Find where the given text appears and provide that cell's center as [x, y] coordinate. 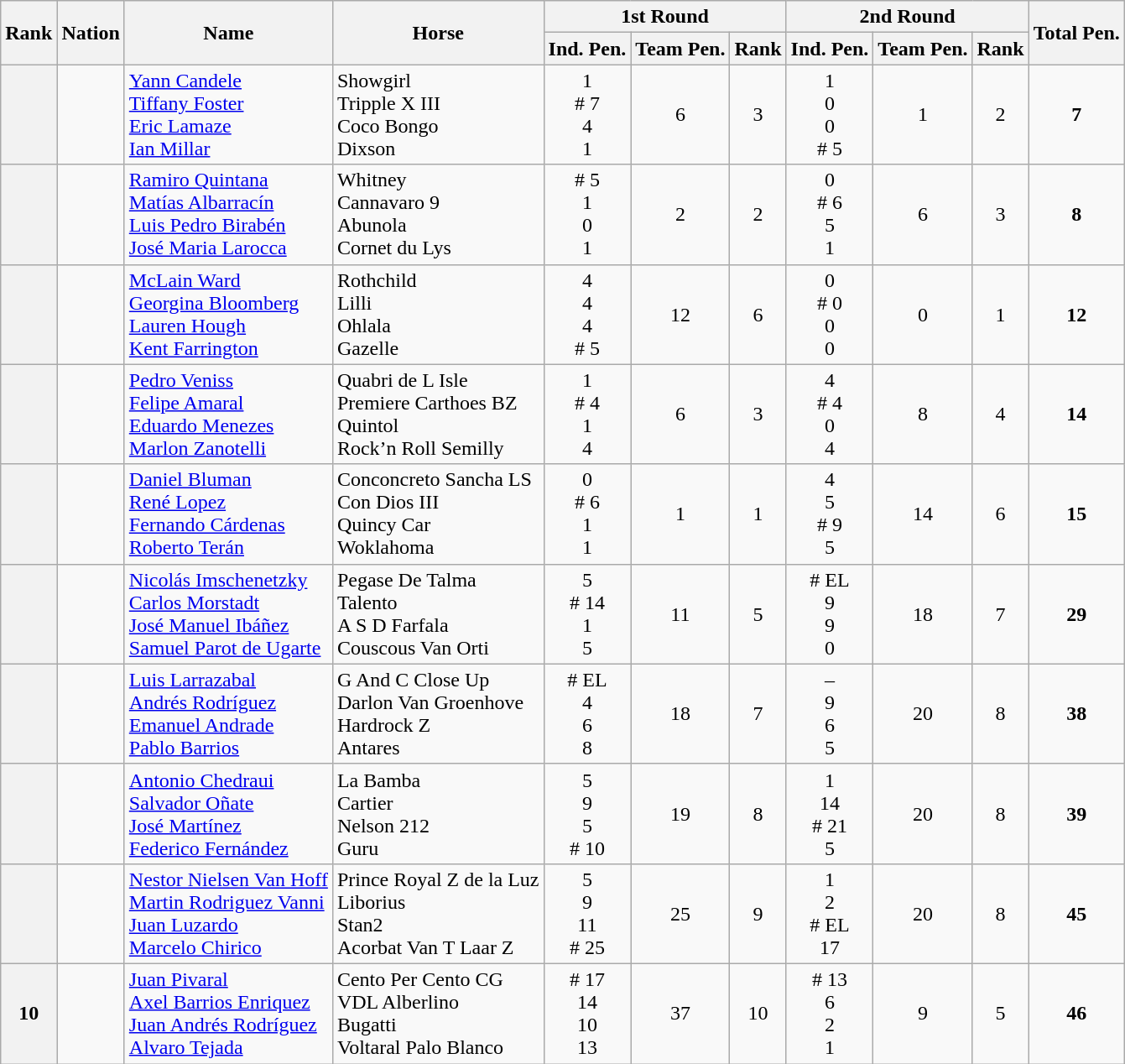
5# 1415 [587, 614]
0# 00 0 [830, 314]
1# 414 [587, 415]
15 [1076, 514]
– 965 [830, 713]
Quabri de L IslePremiere Carthoes BZ QuintolRock’n Roll Semilly [438, 415]
0 [923, 314]
38 [1076, 713]
100 # 5 [830, 114]
25 [680, 913]
Pegase De TalmaTalentoA S D FarfalaCouscous Van Orti [438, 614]
WhitneyCannavaro 9AbunolaCornet du Lys [438, 215]
# EL468 [587, 713]
0# 65 1 [830, 215]
RothchildLilliOhlalaGazelle [438, 314]
Antonio ChedrauiSalvador OñateJosé MartínezFederico Fernández [228, 814]
# EL990 [830, 614]
G And C Close UpDarlon Van GroenhoveHardrock ZAntares [438, 713]
595# 10 [587, 814]
1 14# 215 [830, 814]
# 13 621 [830, 1014]
Luis LarrazabalAndrés RodríguezEmanuel AndradePablo Barrios [228, 713]
ShowgirlTripple X IIICoco BongoDixson [438, 114]
4# 40 4 [830, 415]
Nestor Nielsen Van HoffMartin Rodriguez VanniJuan LuzardoMarcelo Chirico [228, 913]
Daniel BlumanRené LopezFernando CárdenasRoberto Terán [228, 514]
2nd Round [908, 17]
37 [680, 1014]
Yann CandeleTiffany FosterEric LamazeIan Millar [228, 114]
Nation [91, 33]
19 [680, 814]
Ramiro QuintanaMatías AlbarracínLuis Pedro BirabénJosé Maria Larocca [228, 215]
1st Round [664, 17]
Nicolás ImschenetzkyCarlos MorstadtJosé Manuel IbáñezSamuel Parot de Ugarte [228, 614]
444# 5 [587, 314]
Horse [438, 33]
39 [1076, 814]
McLain WardGeorgina BloombergLauren HoughKent Farrington [228, 314]
Juan PivaralAxel Barrios EnriquezJuan Andrés RodríguezAlvaro Tejada [228, 1014]
Cento Per Cento CGVDL AlberlinoBugattiVoltaral Palo Blanco [438, 1014]
0# 611 [587, 514]
45# 9 5 [830, 514]
29 [1076, 614]
Conconcreto Sancha LSCon Dios III Quincy CarWoklahoma [438, 514]
La BambaCartierNelson 212Guru [438, 814]
Pedro VenissFelipe AmaralEduardo MenezesMarlon Zanotelli [228, 415]
45 [1076, 913]
11 [680, 614]
1 2# EL17 [830, 913]
# 5101 [587, 215]
Total Pen. [1076, 33]
Prince Royal Z de la LuzLiboriusStan2Acorbat Van T Laar Z [438, 913]
46 [1076, 1014]
5911# 25 [587, 913]
4 [1000, 415]
1# 741 [587, 114]
Name [228, 33]
# 17141013 [587, 1014]
